Locate the cell with the specified text and output its [X, Y] center coordinate. 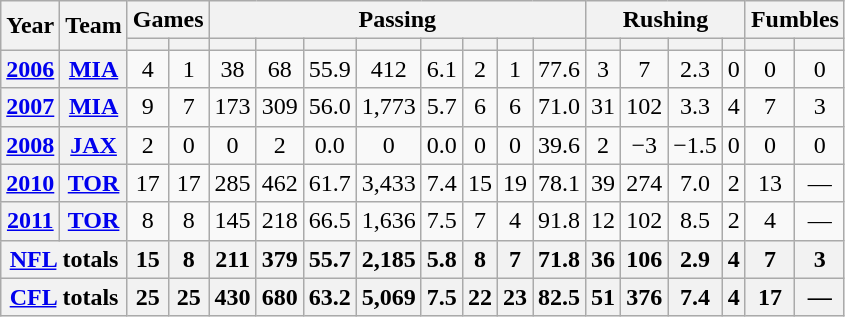
412 [388, 69]
−1.5 [696, 145]
1,636 [388, 221]
Fumbles [794, 20]
23 [514, 297]
51 [604, 297]
CFL totals [64, 297]
61.7 [330, 183]
82.5 [558, 297]
55.7 [330, 259]
55.9 [330, 69]
2.3 [696, 69]
2007 [30, 107]
19 [514, 183]
7.0 [696, 183]
5.8 [442, 259]
Team [94, 26]
JAX [94, 145]
218 [280, 221]
91.8 [558, 221]
31 [604, 107]
36 [604, 259]
106 [644, 259]
68 [280, 69]
Year [30, 26]
173 [232, 107]
NFL totals [64, 259]
Passing [397, 20]
1,773 [388, 107]
56.0 [330, 107]
−3 [644, 145]
376 [644, 297]
9 [148, 107]
2011 [30, 221]
13 [770, 183]
274 [644, 183]
462 [280, 183]
211 [232, 259]
285 [232, 183]
309 [280, 107]
39.6 [558, 145]
66.5 [330, 221]
71.0 [558, 107]
145 [232, 221]
2006 [30, 69]
78.1 [558, 183]
63.2 [330, 297]
39 [604, 183]
12 [604, 221]
Rushing [666, 20]
77.6 [558, 69]
8.5 [696, 221]
2008 [30, 145]
2010 [30, 183]
379 [280, 259]
3,433 [388, 183]
5.7 [442, 107]
2,185 [388, 259]
2.9 [696, 259]
22 [480, 297]
71.8 [558, 259]
6.1 [442, 69]
3.3 [696, 107]
Games [168, 20]
5,069 [388, 297]
38 [232, 69]
430 [232, 297]
680 [280, 297]
